Provide the [X, Y] coordinate of the cell's center where the given text is located.  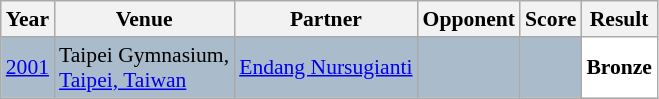
Partner [326, 19]
Year [28, 19]
Result [619, 19]
Bronze [619, 68]
Endang Nursugianti [326, 68]
2001 [28, 68]
Opponent [470, 19]
Score [550, 19]
Venue [144, 19]
Taipei Gymnasium,Taipei, Taiwan [144, 68]
